Extract the [X, Y] coordinate from the center of the cell holding the provided text.  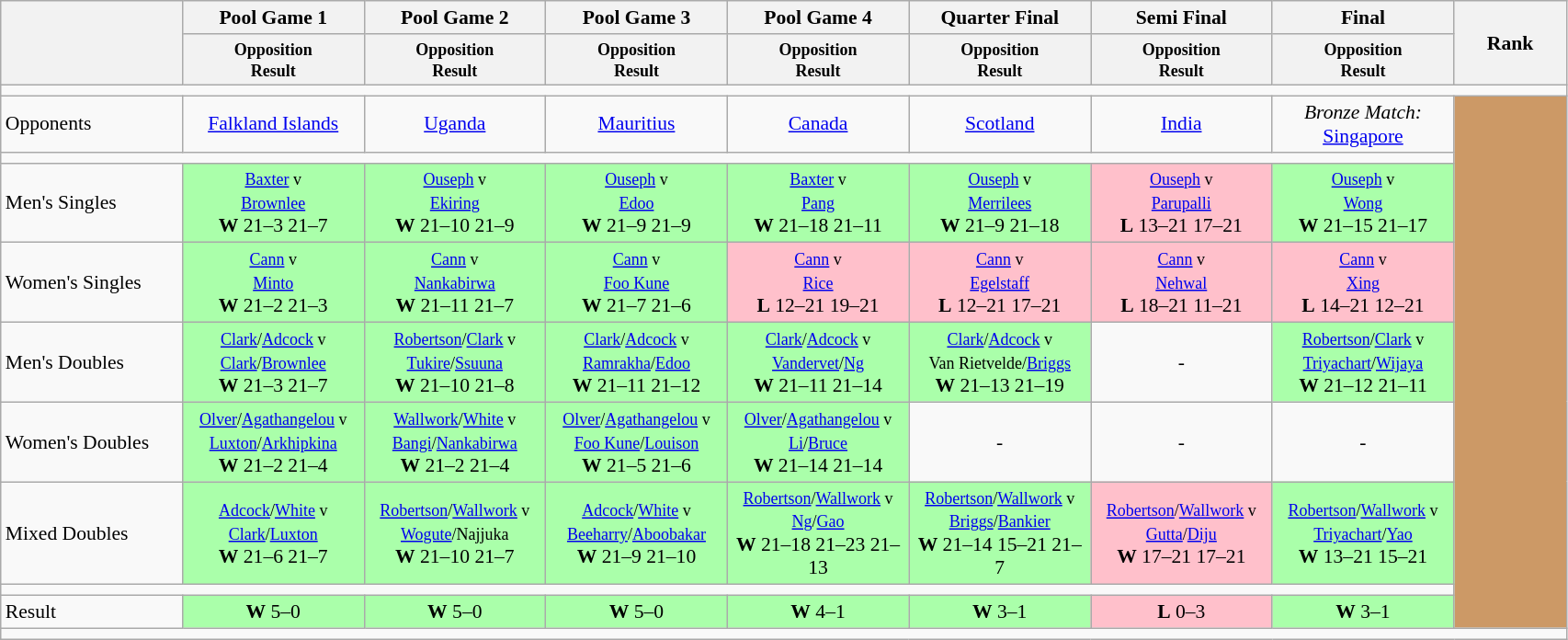
Pool Game 4 [818, 17]
L 0–3 [1181, 612]
Cann v RiceL 12–21 19–21 [818, 283]
Clark/Adcock v Van Rietvelde/BriggsW 21–13 21–19 [1000, 362]
Robertson/Wallwork v Ng/GaoW 21–18 21–23 21–13 [818, 533]
Robertson/Clark v Tukire/SsuunaW 21–10 21–8 [455, 362]
Bronze Match: Singapore [1363, 125]
Semi Final [1181, 17]
Result [92, 612]
Cann v Foo KuneW 21–7 21–6 [637, 283]
Baxter v PangW 21–18 21–11 [818, 202]
Olver/Agathangelou v Foo Kune/LouisonW 21–5 21–6 [637, 441]
Pool Game 3 [637, 17]
Mauritius [637, 125]
Ouseph v WongW 21–15 21–17 [1363, 202]
Cann v XingL 14–21 12–21 [1363, 283]
Cann v NehwalL 18–21 11–21 [1181, 283]
Scotland [1000, 125]
Women's Doubles [92, 441]
Quarter Final [1000, 17]
Cann v MintoW 21–2 21–3 [273, 283]
Olver/Agathangelou v Luxton/ArkhipkinaW 21–2 21–4 [273, 441]
Mixed Doubles [92, 533]
Clark/Adcock v Clark/BrownleeW 21–3 21–7 [273, 362]
Uganda [455, 125]
W 4–1 [818, 612]
Clark/Adcock v Vandervet/NgW 21–11 21–14 [818, 362]
Robertson/Clark v Triyachart/WijayaW 21–12 21–11 [1363, 362]
Cann v EgelstaffL 12–21 17–21 [1000, 283]
Pool Game 1 [273, 17]
Rank [1511, 43]
Robertson/Wallwork v Triyachart/YaoW 13–21 15–21 [1363, 533]
Cann v NankabirwaW 21–11 21–7 [455, 283]
Canada [818, 125]
Ouseph v ParupalliL 13–21 17–21 [1181, 202]
Men's Singles [92, 202]
Pool Game 2 [455, 17]
Opponents [92, 125]
Baxter v BrownleeW 21–3 21–7 [273, 202]
Robertson/Wallwork v Briggs/BankierW 21–14 15–21 21–7 [1000, 533]
Ouseph v EdooW 21–9 21–9 [637, 202]
Adcock/White v Beeharry/AboobakarW 21–9 21–10 [637, 533]
Falkland Islands [273, 125]
Adcock/White v Clark/LuxtonW 21–6 21–7 [273, 533]
Ouseph v MerrileesW 21–9 21–18 [1000, 202]
Robertson/Wallwork v Gutta/DijuW 17–21 17–21 [1181, 533]
Robertson/Wallwork v Wogute/NajjukaW 21–10 21–7 [455, 533]
Olver/Agathangelou v Li/BruceW 21–14 21–14 [818, 441]
Clark/Adcock v Ramrakha/EdooW 21–11 21–12 [637, 362]
Wallwork/White v Bangi/NankabirwaW 21–2 21–4 [455, 441]
Women's Singles [92, 283]
Men's Doubles [92, 362]
Ouseph v EkiringW 21–10 21–9 [455, 202]
Final [1363, 17]
India [1181, 125]
